Search for the cell housing the specified text and yield its (x, y) center coordinate. 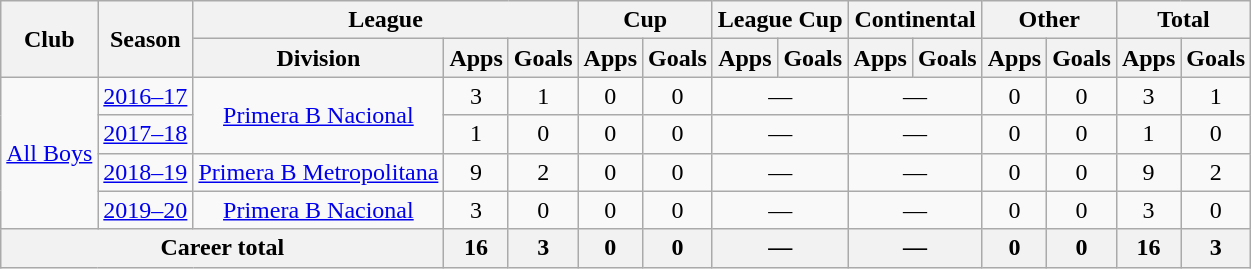
League Cup (780, 20)
Club (50, 39)
Primera B Metropolitana (318, 172)
Cup (645, 20)
Season (146, 39)
All Boys (50, 153)
2018–19 (146, 172)
2017–18 (146, 134)
2019–20 (146, 210)
Other (1049, 20)
Continental (915, 20)
Total (1183, 20)
Division (318, 58)
2016–17 (146, 96)
League (386, 20)
Career total (222, 248)
